Scan for the cell matching the given text and deliver its [X, Y] coordinate at center. 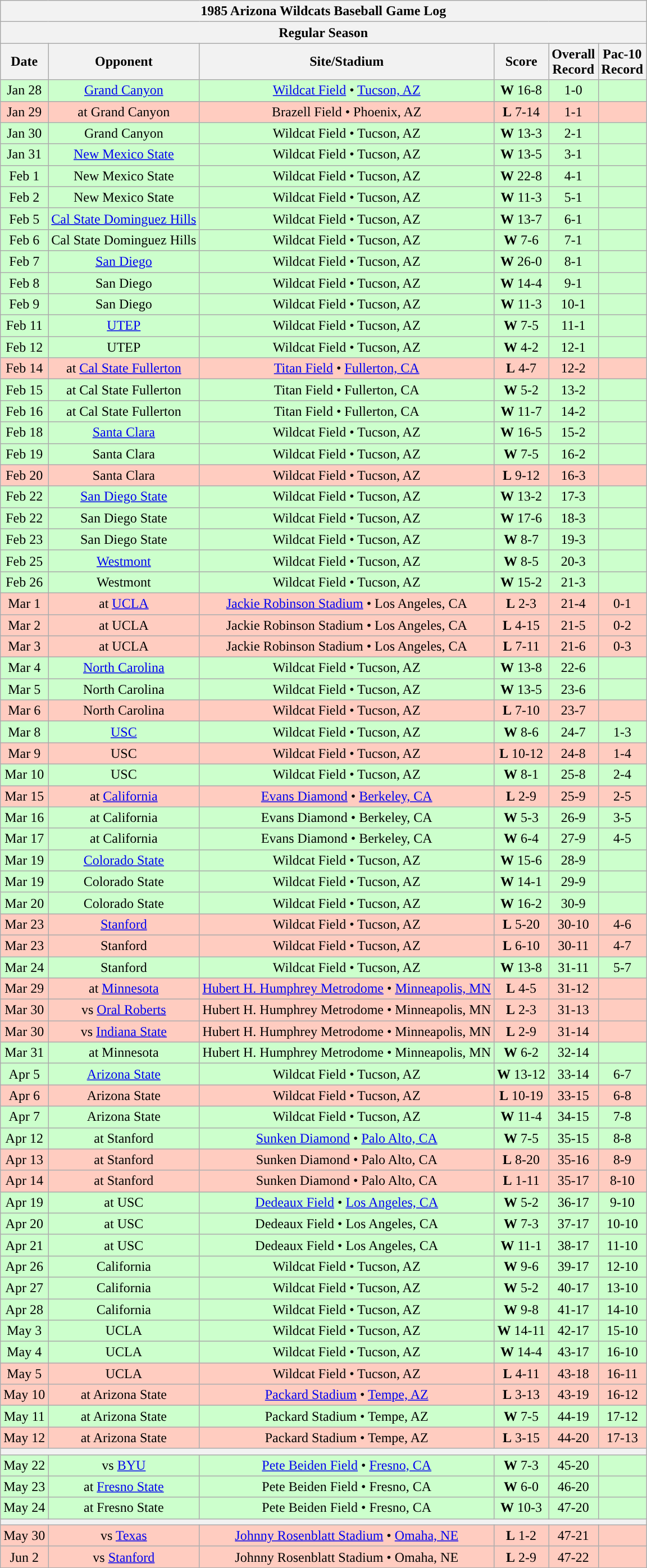
L 6-10 [521, 946]
30-9 [573, 903]
May 22 [25, 1465]
Feb 9 [25, 304]
14-2 [573, 411]
4-6 [622, 924]
Opponent [124, 62]
W 14-1 [521, 881]
2-4 [622, 775]
45-20 [573, 1465]
21-5 [573, 625]
2-5 [622, 796]
vs Oral Roberts [124, 1010]
36-17 [573, 1202]
12-1 [573, 347]
11-10 [622, 1245]
39-17 [573, 1266]
46-20 [573, 1487]
28-9 [573, 860]
37-17 [573, 1224]
Feb 5 [25, 219]
Mar 1 [25, 603]
22-6 [573, 668]
L 3-13 [521, 1395]
W 6-0 [521, 1487]
Feb 6 [25, 240]
0-3 [622, 647]
Mar 29 [25, 989]
W 13-2 [521, 497]
17-12 [622, 1416]
23-7 [573, 711]
8-10 [622, 1181]
32-14 [573, 1053]
40-17 [573, 1288]
Feb 12 [25, 347]
47-22 [573, 1557]
Feb 1 [25, 176]
W 9-6 [521, 1266]
Feb 26 [25, 582]
Mar 9 [25, 753]
31-11 [573, 967]
L 4-15 [521, 625]
L 7-14 [521, 112]
26-9 [573, 817]
L 1-2 [521, 1535]
8-9 [622, 1160]
Apr 5 [25, 1074]
3-1 [573, 154]
W 15-6 [521, 860]
Mar 17 [25, 839]
13-10 [622, 1288]
May 3 [25, 1331]
W 13-3 [521, 133]
W 8-1 [521, 775]
L 4-11 [521, 1374]
4-5 [622, 839]
May 24 [25, 1508]
Feb 14 [25, 369]
Apr 14 [25, 1181]
1-4 [622, 753]
W 16-5 [521, 433]
21-4 [573, 603]
L 10-19 [521, 1096]
W 22-8 [521, 176]
1-3 [622, 732]
31-13 [573, 1010]
vs Stanford [124, 1557]
W 6-2 [521, 1053]
19-3 [573, 539]
24-8 [573, 753]
Apr 7 [25, 1117]
16-11 [622, 1374]
W 15-2 [521, 582]
Feb 7 [25, 261]
43-17 [573, 1352]
W 16-2 [521, 903]
16-2 [573, 454]
12-10 [622, 1266]
W 10-3 [521, 1508]
1985 Arizona Wildcats Baseball Game Log [323, 11]
Apr 28 [25, 1310]
3-5 [622, 817]
W 11-1 [521, 1245]
L 10-12 [521, 753]
Mar 31 [25, 1053]
vs Indiana State [124, 1031]
Pac-10Record [622, 62]
Apr 21 [25, 1245]
at Grand Canyon [124, 112]
30-10 [573, 924]
13-2 [573, 390]
Apr 27 [25, 1288]
15-2 [573, 433]
20-3 [573, 561]
Feb 15 [25, 390]
8-1 [573, 261]
16-12 [622, 1395]
W 8-6 [521, 732]
1-0 [573, 90]
L 8-20 [521, 1160]
Mar 2 [25, 625]
W 16-8 [521, 90]
0-2 [622, 625]
33-15 [573, 1096]
W 13-12 [521, 1074]
5-1 [573, 197]
35-16 [573, 1160]
9-1 [573, 283]
Feb 18 [25, 433]
Apr 20 [25, 1224]
15-10 [622, 1331]
L 5-20 [521, 924]
7-8 [622, 1117]
29-9 [573, 881]
L 3-15 [521, 1438]
25-9 [573, 796]
W 6-4 [521, 839]
Mar 20 [25, 903]
W 4-2 [521, 347]
W 13-7 [521, 219]
6-7 [622, 1074]
25-8 [573, 775]
31-12 [573, 989]
Feb 8 [25, 283]
May 5 [25, 1374]
34-15 [573, 1117]
35-17 [573, 1181]
Jan 29 [25, 112]
Mar 3 [25, 647]
17-3 [573, 497]
Regular Season [323, 33]
12-2 [573, 369]
5-7 [622, 967]
16-3 [573, 475]
W 11-7 [521, 411]
44-20 [573, 1438]
W 8-5 [521, 561]
May 4 [25, 1352]
May 23 [25, 1487]
6-1 [573, 219]
4-7 [622, 946]
11-1 [573, 326]
Apr 13 [25, 1160]
23-6 [573, 689]
Mar 10 [25, 775]
Jan 31 [25, 154]
May 10 [25, 1395]
L 7-11 [521, 647]
18-3 [573, 518]
41-17 [573, 1310]
Mar 5 [25, 689]
W 7-6 [521, 240]
Feb 23 [25, 539]
L 9-12 [521, 475]
Feb 11 [25, 326]
Feb 16 [25, 411]
Jan 30 [25, 133]
33-14 [573, 1074]
Score [521, 62]
May 30 [25, 1535]
2-1 [573, 133]
W 9-8 [521, 1310]
Apr 19 [25, 1202]
Apr 26 [25, 1266]
May 12 [25, 1438]
L 4-5 [521, 989]
6-8 [622, 1096]
43-18 [573, 1374]
Feb 19 [25, 454]
L 1-11 [521, 1181]
W 11-4 [521, 1117]
8-8 [622, 1138]
vs BYU [124, 1465]
Feb 2 [25, 197]
Feb 25 [25, 561]
Mar 24 [25, 967]
24-7 [573, 732]
16-10 [622, 1352]
Date [25, 62]
27-9 [573, 839]
Apr 6 [25, 1096]
Jun 2 [25, 1557]
42-17 [573, 1331]
Mar 16 [25, 817]
W 26-0 [521, 261]
10-1 [573, 304]
0-1 [622, 603]
Feb 20 [25, 475]
May 11 [25, 1416]
44-19 [573, 1416]
L 7-10 [521, 711]
10-10 [622, 1224]
1-1 [573, 112]
Jan 28 [25, 90]
Apr 12 [25, 1138]
Brazell Field • Phoenix, AZ [347, 112]
7-1 [573, 240]
30-11 [573, 946]
21-6 [573, 647]
OverallRecord [573, 62]
47-20 [573, 1508]
21-3 [573, 582]
9-10 [622, 1202]
Mar 8 [25, 732]
W 14-11 [521, 1331]
W 17-6 [521, 518]
W 8-7 [521, 539]
Mar 4 [25, 668]
Mar 6 [25, 711]
17-13 [622, 1438]
4-1 [573, 176]
vs Texas [124, 1535]
31-14 [573, 1031]
Site/Stadium [347, 62]
L 4-7 [521, 369]
47-21 [573, 1535]
38-17 [573, 1245]
14-10 [622, 1310]
43-19 [573, 1395]
35-15 [573, 1138]
Mar 15 [25, 796]
W 5-3 [521, 817]
